Capture the cell that displays the provided text and extract its (X, Y) central coordinate. 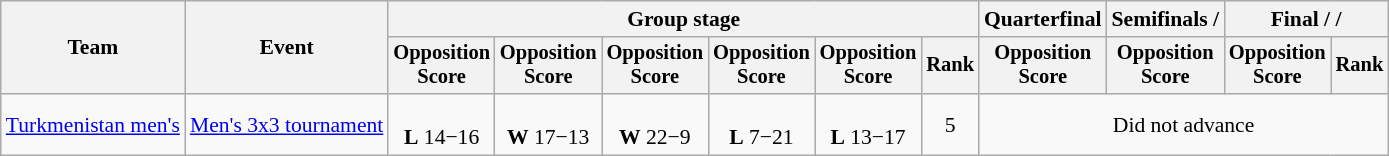
Semifinals / (1166, 19)
Final / / (1306, 19)
Did not advance (1184, 124)
L 13−17 (868, 124)
L 7−21 (762, 124)
Men's 3x3 tournament (286, 124)
Group stage (684, 19)
Turkmenistan men's (93, 124)
Team (93, 48)
Quarterfinal (1043, 19)
5 (950, 124)
W 17−13 (548, 124)
L 14−16 (442, 124)
Event (286, 48)
W 22−9 (656, 124)
